Search for the cell housing the specified text and yield its [x, y] center coordinate. 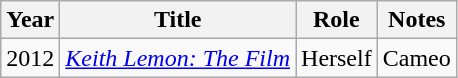
Cameo [416, 58]
Role [337, 20]
Keith Lemon: The Film [178, 58]
Year [30, 20]
2012 [30, 58]
Title [178, 20]
Notes [416, 20]
Herself [337, 58]
